Search for the cell housing the specified text and yield its [X, Y] center coordinate. 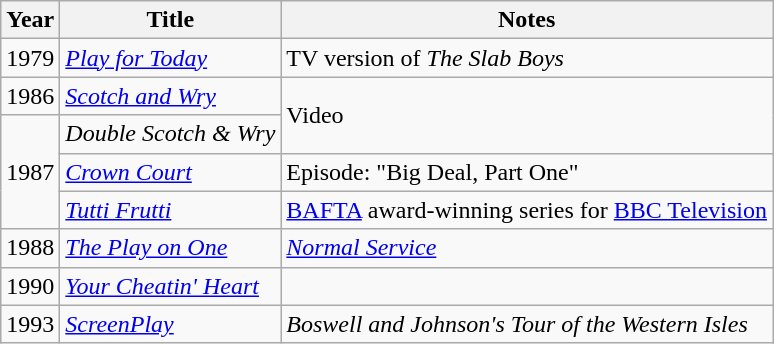
ScreenPlay [170, 324]
Year [30, 20]
1987 [30, 172]
Notes [527, 20]
BAFTA award-winning series for BBC Television [527, 210]
Video [527, 115]
1979 [30, 58]
1986 [30, 96]
1990 [30, 286]
Crown Court [170, 172]
Episode: "Big Deal, Part One" [527, 172]
1993 [30, 324]
Normal Service [527, 248]
Your Cheatin' Heart [170, 286]
Tutti Frutti [170, 210]
1988 [30, 248]
Play for Today [170, 58]
Scotch and Wry [170, 96]
Double Scotch & Wry [170, 134]
TV version of The Slab Boys [527, 58]
Title [170, 20]
The Play on One [170, 248]
Boswell and Johnson's Tour of the Western Isles [527, 324]
